Identify which cell holds the provided text, then report its (X, Y) central coordinate. 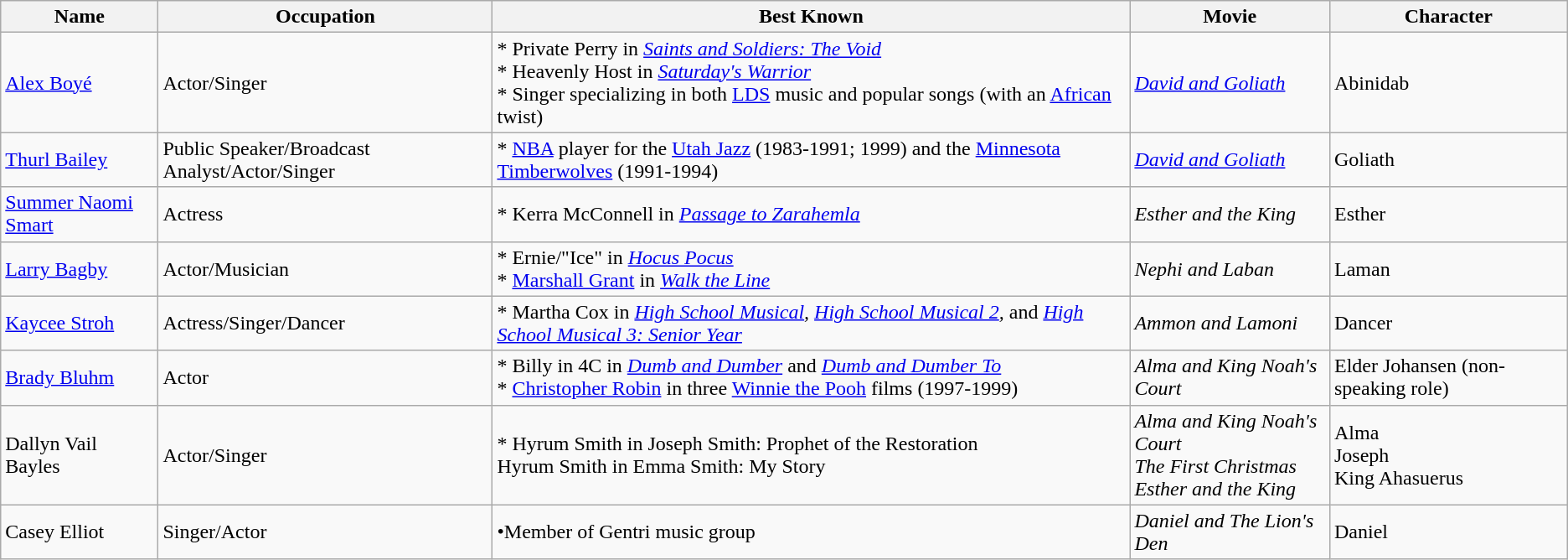
Movie (1230, 17)
Nephi and Laban (1230, 268)
* Hyrum Smith in Joseph Smith: Prophet of the Restoration Hyrum Smith in Emma Smith: My Story (811, 454)
* Kerra McConnell in Passage to Zarahemla (811, 215)
* Ernie/"Ice" in Hocus Pocus* Marshall Grant in Walk the Line (811, 268)
Larry Bagby (80, 268)
Laman (1448, 268)
AlmaJosephKing Ahasuerus (1448, 454)
Kaycee Stroh (80, 324)
Ammon and Lamoni (1230, 324)
Goliath (1448, 159)
Alma and King Noah's CourtThe First ChristmasEsther and the King (1230, 454)
Actress/Singer/Dancer (325, 324)
Casey Elliot (80, 531)
Public Speaker/Broadcast Analyst/Actor/Singer (325, 159)
Best Known (811, 17)
Esther (1448, 215)
* Martha Cox in High School Musical, High School Musical 2, and High School Musical 3: Senior Year (811, 324)
Character (1448, 17)
Dallyn Vail Bayles (80, 454)
Dancer (1448, 324)
Daniel and The Lion's Den (1230, 531)
* Billy in 4C in Dumb and Dumber and Dumb and Dumber To* Christopher Robin in three Winnie the Pooh films (1997-1999) (811, 377)
Alma and King Noah's Court (1230, 377)
Alex Boyé (80, 82)
Thurl Bailey (80, 159)
* NBA player for the Utah Jazz (1983-1991; 1999) and the Minnesota Timberwolves (1991-1994) (811, 159)
Daniel (1448, 531)
Actor/Musician (325, 268)
Actor (325, 377)
Brady Bluhm (80, 377)
Summer Naomi Smart (80, 215)
Name (80, 17)
Abinidab (1448, 82)
Esther and the King (1230, 215)
Elder Johansen (non-speaking role) (1448, 377)
Actress (325, 215)
•Member of Gentri music group (811, 531)
Occupation (325, 17)
Singer/Actor (325, 531)
